For the text-containing cell, return its midpoint in [X, Y] coordinate format. 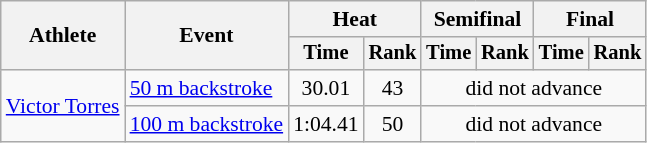
Victor Torres [63, 106]
100 m backstroke [207, 124]
30.01 [326, 88]
43 [393, 88]
Event [207, 36]
Semifinal [477, 19]
50 m backstroke [207, 88]
Final [590, 19]
Heat [354, 19]
1:04.41 [326, 124]
50 [393, 124]
Athlete [63, 36]
